For the text-containing cell, return its midpoint in (x, y) coordinate format. 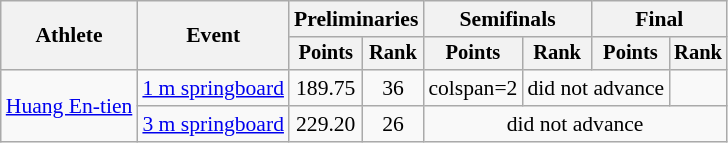
Preliminaries (356, 19)
189.75 (326, 88)
229.20 (326, 124)
Event (213, 36)
Semifinals (507, 19)
Huang En-tien (70, 106)
colspan=2 (472, 88)
1 m springboard (213, 88)
Athlete (70, 36)
Final (660, 19)
26 (392, 124)
3 m springboard (213, 124)
36 (392, 88)
